Return [x, y] of the center of cell containing provided text 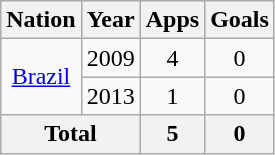
Total [70, 134]
Goals [240, 20]
Year [110, 20]
Nation [41, 20]
1 [172, 96]
Brazil [41, 77]
2009 [110, 58]
Apps [172, 20]
2013 [110, 96]
4 [172, 58]
5 [172, 134]
